Identify which cell holds the provided text, then report its (X, Y) central coordinate. 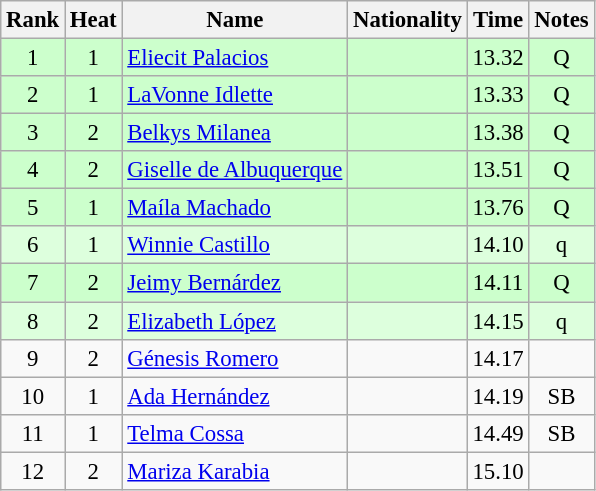
4 (33, 170)
13.51 (498, 170)
Jeimy Bernárdez (235, 283)
13.38 (498, 133)
14.19 (498, 396)
14.15 (498, 321)
Nationality (408, 20)
Maíla Machado (235, 208)
15.10 (498, 471)
Rank (33, 20)
12 (33, 471)
Heat (94, 20)
13.76 (498, 208)
Notes (562, 20)
8 (33, 321)
Belkys Milanea (235, 133)
14.11 (498, 283)
6 (33, 245)
14.17 (498, 358)
Name (235, 20)
3 (33, 133)
7 (33, 283)
11 (33, 433)
10 (33, 396)
13.33 (498, 95)
Mariza Karabia (235, 471)
14.10 (498, 245)
Eliecit Palacios (235, 58)
Time (498, 20)
Giselle de Albuquerque (235, 170)
Elizabeth López (235, 321)
Ada Hernández (235, 396)
Génesis Romero (235, 358)
LaVonne Idlette (235, 95)
Telma Cossa (235, 433)
Winnie Castillo (235, 245)
9 (33, 358)
14.49 (498, 433)
5 (33, 208)
13.32 (498, 58)
